Search for the cell housing the specified text and yield its [x, y] center coordinate. 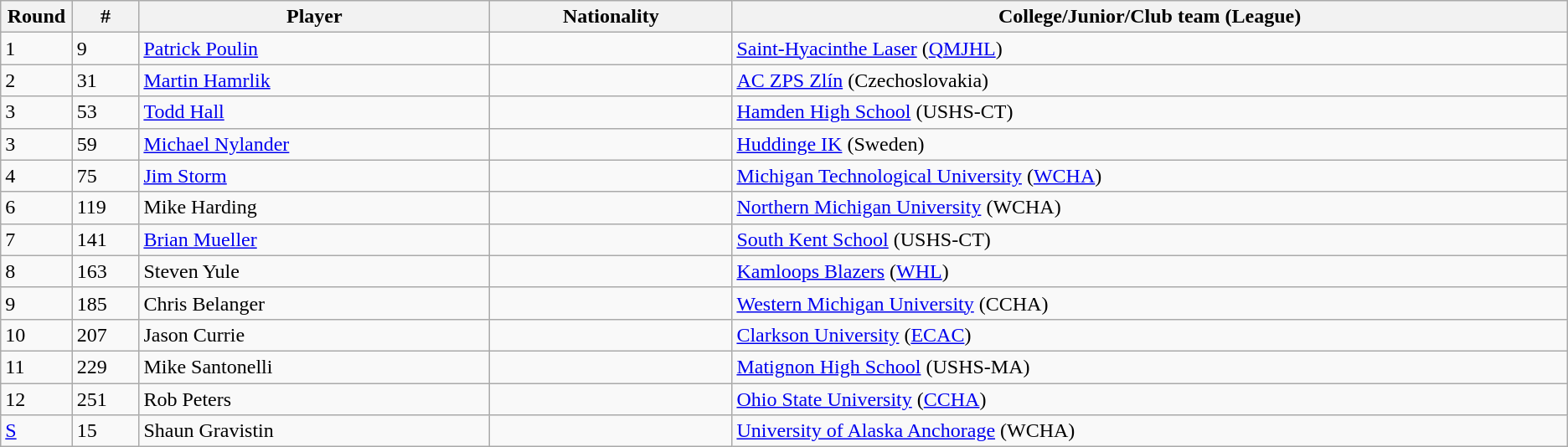
Ohio State University (CCHA) [1149, 399]
75 [106, 176]
Michigan Technological University (WCHA) [1149, 176]
Matignon High School (USHS-MA) [1149, 367]
S [37, 431]
South Kent School (USHS-CT) [1149, 239]
Mike Santonelli [315, 367]
15 [106, 431]
141 [106, 239]
Jim Storm [315, 176]
Saint-Hyacinthe Laser (QMJHL) [1149, 49]
Nationality [611, 17]
1 [37, 49]
59 [106, 144]
Chris Belanger [315, 303]
Northern Michigan University (WCHA) [1149, 208]
# [106, 17]
119 [106, 208]
AC ZPS Zlín (Czechoslovakia) [1149, 80]
Michael Nylander [315, 144]
Hamden High School (USHS-CT) [1149, 112]
12 [37, 399]
Round [37, 17]
Player [315, 17]
185 [106, 303]
2 [37, 80]
207 [106, 335]
53 [106, 112]
10 [37, 335]
Kamloops Blazers (WHL) [1149, 271]
University of Alaska Anchorage (WCHA) [1149, 431]
4 [37, 176]
Steven Yule [315, 271]
163 [106, 271]
Patrick Poulin [315, 49]
Huddinge IK (Sweden) [1149, 144]
Shaun Gravistin [315, 431]
7 [37, 239]
Martin Hamrlik [315, 80]
8 [37, 271]
Mike Harding [315, 208]
251 [106, 399]
229 [106, 367]
Western Michigan University (CCHA) [1149, 303]
Rob Peters [315, 399]
Clarkson University (ECAC) [1149, 335]
31 [106, 80]
College/Junior/Club team (League) [1149, 17]
6 [37, 208]
Jason Currie [315, 335]
11 [37, 367]
Todd Hall [315, 112]
Brian Mueller [315, 239]
